Return (x, y) of the center of cell containing provided text 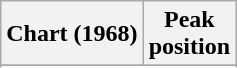
Peakposition (189, 34)
Chart (1968) (72, 34)
